Detect which cell encompasses the target text, then output its (x, y) center coordinate. 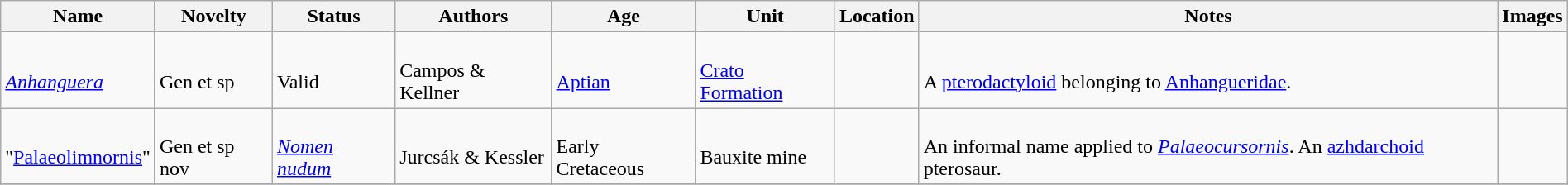
Gen et sp (213, 70)
A pterodactyloid belonging to Anhangueridae. (1208, 70)
Crato Formation (766, 70)
Unit (766, 17)
Bauxite mine (766, 146)
Nomen nudum (333, 146)
Images (1532, 17)
Jurcsák & Kessler (473, 146)
Location (877, 17)
Novelty (213, 17)
Campos & Kellner (473, 70)
Age (624, 17)
Status (333, 17)
Valid (333, 70)
Gen et sp nov (213, 146)
Early Cretaceous (624, 146)
An informal name applied to Palaeocursornis. An azhdarchoid pterosaur. (1208, 146)
Name (78, 17)
Notes (1208, 17)
Aptian (624, 70)
Anhanguera (78, 70)
"Palaeolimnornis" (78, 146)
Authors (473, 17)
